Return the (x, y) coordinate for the center point of the cell that contains the specified text.  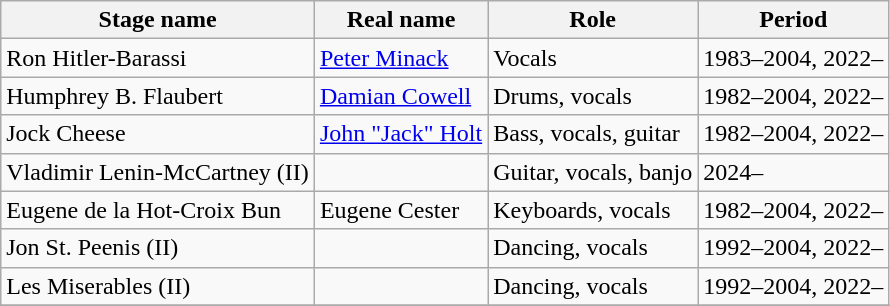
Real name (400, 20)
Les Miserables (II) (158, 286)
Eugene Cester (400, 210)
Role (593, 20)
John "Jack" Holt (400, 134)
Bass, vocals, guitar (593, 134)
Jon St. Peenis (II) (158, 248)
Drums, vocals (593, 96)
Period (794, 20)
Humphrey B. Flaubert (158, 96)
1983–2004, 2022– (794, 58)
2024– (794, 172)
Vocals (593, 58)
Keyboards, vocals (593, 210)
Damian Cowell (400, 96)
Guitar, vocals, banjo (593, 172)
Eugene de la Hot-Croix Bun (158, 210)
Jock Cheese (158, 134)
Ron Hitler-Barassi (158, 58)
Stage name (158, 20)
Peter Minack (400, 58)
Vladimir Lenin-McCartney (II) (158, 172)
